Return the [x, y] coordinate for the center point of the cell that contains the specified text.  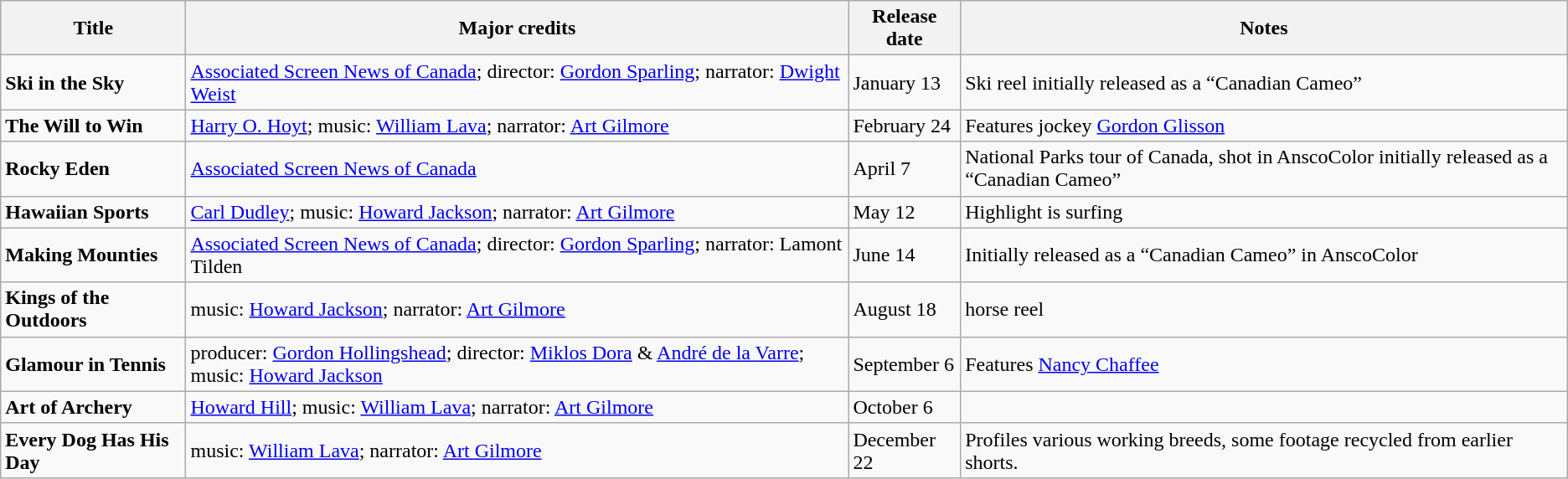
Glamour in Tennis [94, 363]
Howard Hill; music: William Lava; narrator: Art Gilmore [518, 407]
Making Mounties [94, 255]
Carl Dudley; music: Howard Jackson; narrator: Art Gilmore [518, 212]
Title [94, 28]
National Parks tour of Canada, shot in AnscoColor initially released as a “Canadian Cameo” [1265, 169]
Release date [905, 28]
Ski in the Sky [94, 82]
August 18 [905, 310]
producer: Gordon Hollingshead; director: Miklos Dora & André de la Varre; music: Howard Jackson [518, 363]
October 6 [905, 407]
Highlight is surfing [1265, 212]
Associated Screen News of Canada; director: Gordon Sparling; narrator: Dwight Weist [518, 82]
music: Howard Jackson; narrator: Art Gilmore [518, 310]
Every Dog Has His Day [94, 451]
Ski reel initially released as a “Canadian Cameo” [1265, 82]
Kings of the Outdoors [94, 310]
music: William Lava; narrator: Art Gilmore [518, 451]
Associated Screen News of Canada [518, 169]
June 14 [905, 255]
Major credits [518, 28]
September 6 [905, 363]
Profiles various working breeds, some footage recycled from earlier shorts. [1265, 451]
horse reel [1265, 310]
December 22 [905, 451]
Associated Screen News of Canada; director: Gordon Sparling; narrator: Lamont Tilden [518, 255]
January 13 [905, 82]
Rocky Eden [94, 169]
Harry O. Hoyt; music: William Lava; narrator: Art Gilmore [518, 126]
The Will to Win [94, 126]
May 12 [905, 212]
Notes [1265, 28]
Initially released as a “Canadian Cameo” in AnscoColor [1265, 255]
February 24 [905, 126]
Art of Archery [94, 407]
Features Nancy Chaffee [1265, 363]
Features jockey Gordon Glisson [1265, 126]
Hawaiian Sports [94, 212]
April 7 [905, 169]
